For the text-containing cell, return its midpoint in [x, y] coordinate format. 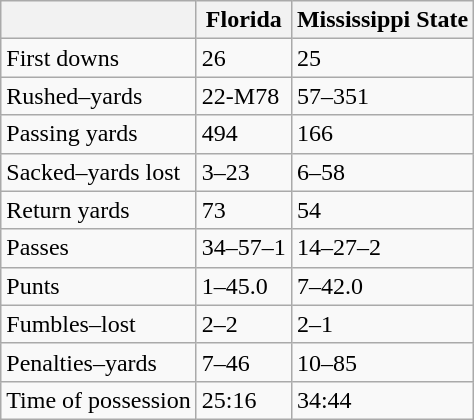
25 [382, 58]
Passes [99, 248]
14–27–2 [382, 248]
54 [382, 210]
Fumbles–lost [99, 324]
Time of possession [99, 400]
25:16 [244, 400]
1–45.0 [244, 286]
Sacked–yards lost [99, 172]
Punts [99, 286]
73 [244, 210]
Return yards [99, 210]
34–57–1 [244, 248]
2–2 [244, 324]
Penalties–yards [99, 362]
Florida [244, 20]
22-M78 [244, 96]
7–42.0 [382, 286]
166 [382, 134]
34:44 [382, 400]
2–1 [382, 324]
First downs [99, 58]
57–351 [382, 96]
Rushed–yards [99, 96]
3–23 [244, 172]
10–85 [382, 362]
7–46 [244, 362]
6–58 [382, 172]
26 [244, 58]
Mississippi State [382, 20]
494 [244, 134]
Passing yards [99, 134]
